Scan for the cell matching the given text and deliver its [x, y] coordinate at center. 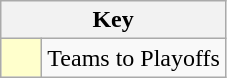
Teams to Playoffs [134, 58]
Key [114, 20]
